Provide the (X, Y) coordinate of the cell's center where the given text is located.  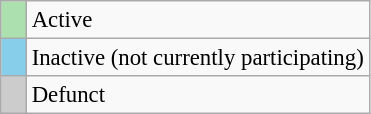
Defunct (198, 95)
Active (198, 20)
Inactive (not currently participating) (198, 58)
